Output the [x, y] coordinate of the center of the cell containing the given text.  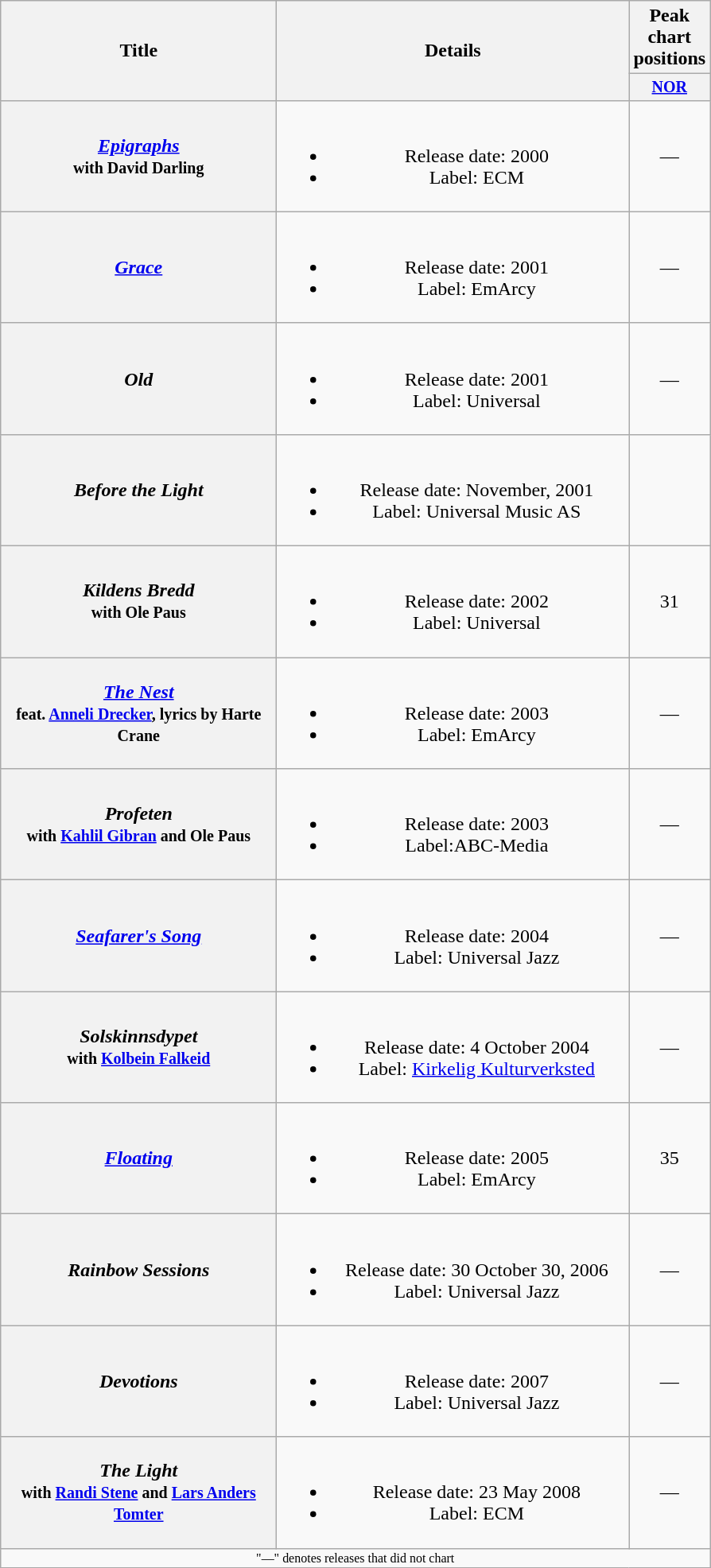
31 [670, 602]
NOR [670, 87]
Epigraphs with David Darling [138, 156]
Profeten with Kahlil Gibran and Ole Paus [138, 825]
Release date: 23 May 2008Label: ECM [453, 1492]
Release date: 2002Label: Universal [453, 602]
Details [453, 51]
Before the Light [138, 490]
Release date: 2005Label: EmArcy [453, 1159]
Release date: 2001Label: Universal [453, 378]
Release date: 30 October 30, 2006Label: Universal Jazz [453, 1270]
The Light with Randi Stene and Lars Anders Tomter [138, 1492]
Release date: 2000Label: ECM [453, 156]
Peak chart positions [670, 37]
Release date: November, 2001Label: Universal Music AS [453, 490]
Release date: 2001Label: EmArcy [453, 267]
Old [138, 378]
Release date: 2003Label:ABC-Media [453, 825]
Floating [138, 1159]
Release date: 2003Label: EmArcy [453, 713]
Devotions [138, 1381]
"—" denotes releases that did not chart [355, 1558]
35 [670, 1159]
The Nest feat. Anneli Drecker, lyrics by Harte Crane [138, 713]
Seafarer's Song [138, 936]
Grace [138, 267]
Release date: 2004Label: Universal Jazz [453, 936]
Kildens Bredd with Ole Paus [138, 602]
Solskinnsdypetwith Kolbein Falkeid [138, 1047]
Release date: 4 October 2004Label: Kirkelig Kulturverksted [453, 1047]
Rainbow Sessions [138, 1270]
Release date: 2007Label: Universal Jazz [453, 1381]
Title [138, 51]
